Identify which cell holds the provided text, then report its [x, y] central coordinate. 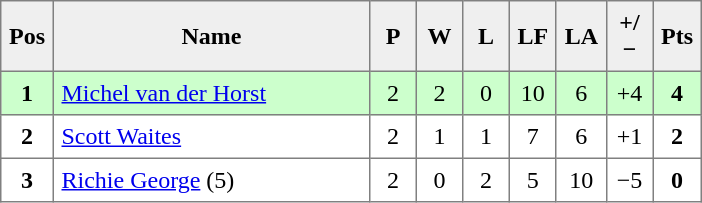
Name [211, 36]
5 [532, 180]
+4 [629, 93]
3 [27, 180]
Scott Waites [211, 137]
4 [677, 93]
LA [581, 36]
Pos [27, 36]
L [486, 36]
W [439, 36]
Pts [677, 36]
P [393, 36]
7 [532, 137]
+1 [629, 137]
LF [532, 36]
Richie George (5) [211, 180]
−5 [629, 180]
Michel van der Horst [211, 93]
+/− [629, 36]
